Provide the (x, y) coordinate of the cell's center where the given text is located.  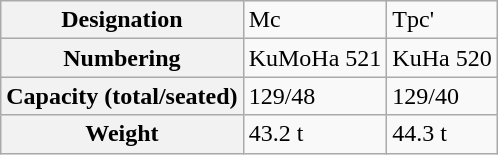
Numbering (122, 58)
Tpc' (442, 20)
43.2 t (315, 134)
129/40 (442, 96)
44.3 t (442, 134)
Weight (122, 134)
129/48 (315, 96)
Designation (122, 20)
Capacity (total/seated) (122, 96)
Mc (315, 20)
KuHa 520 (442, 58)
KuMoHa 521 (315, 58)
